Scan for the cell matching the given text and deliver its (X, Y) coordinate at center. 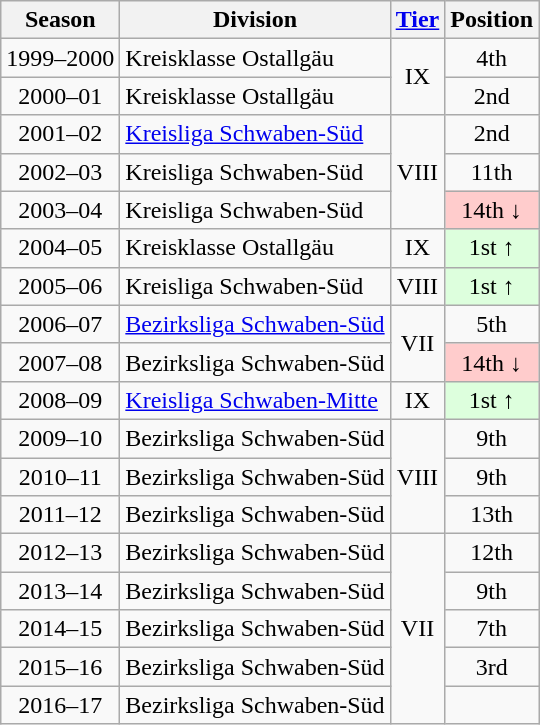
Division (255, 20)
2008–09 (60, 400)
2012–13 (60, 553)
2015–16 (60, 667)
2000–01 (60, 96)
2016–17 (60, 705)
13th (492, 515)
Position (492, 20)
4th (492, 58)
Kreisliga Schwaben-Mitte (255, 400)
2003–04 (60, 210)
2007–08 (60, 362)
2011–12 (60, 515)
7th (492, 629)
2009–10 (60, 438)
11th (492, 172)
2002–03 (60, 172)
2006–07 (60, 324)
2010–11 (60, 477)
1999–2000 (60, 58)
2001–02 (60, 134)
Season (60, 20)
2005–06 (60, 286)
Tier (418, 20)
2013–14 (60, 591)
5th (492, 324)
2014–15 (60, 629)
2004–05 (60, 248)
3rd (492, 667)
12th (492, 553)
